Determine the [X, Y] coordinate at the center of the cell enclosing the given text.  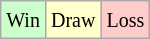
Draw [72, 20]
Loss [126, 20]
Win [24, 20]
